Search for the cell housing the specified text and yield its [X, Y] center coordinate. 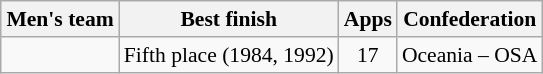
Apps [368, 19]
Men's team [60, 19]
17 [368, 55]
Best finish [229, 19]
Confederation [470, 19]
Fifth place (1984, 1992) [229, 55]
Oceania – OSA [470, 55]
